Return (x, y) of the center of cell containing provided text 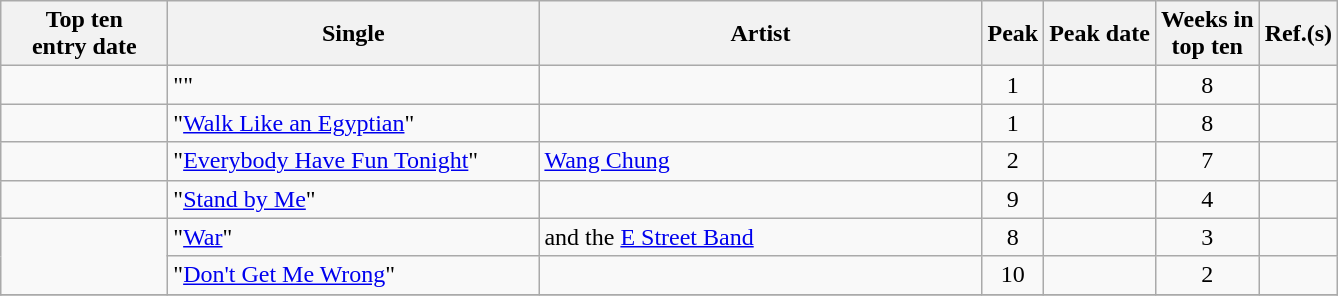
"Walk Like an Egyptian" (354, 123)
"War" (354, 237)
9 (1013, 199)
10 (1013, 275)
"" (354, 85)
4 (1207, 199)
Artist (760, 34)
Single (354, 34)
and the E Street Band (760, 237)
"Don't Get Me Wrong" (354, 275)
Peak (1013, 34)
Peak date (1100, 34)
"Everybody Have Fun Tonight" (354, 161)
"Stand by Me" (354, 199)
Ref.(s) (1298, 34)
7 (1207, 161)
Wang Chung (760, 161)
3 (1207, 237)
Weeks intop ten (1207, 34)
Top tenentry date (84, 34)
